Output the [X, Y] coordinate of the center of the cell containing the given text.  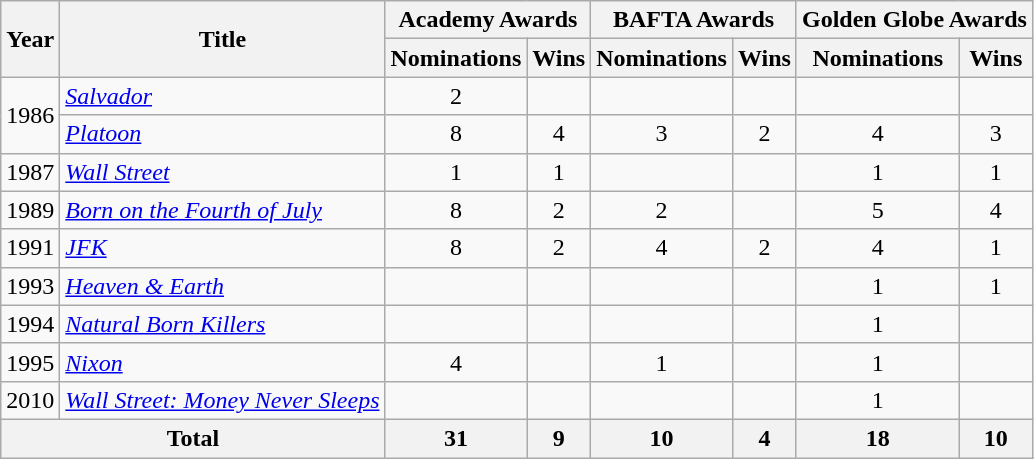
Academy Awards [488, 20]
Platoon [222, 134]
1995 [30, 362]
2010 [30, 400]
1993 [30, 286]
Wall Street: Money Never Sleeps [222, 400]
9 [559, 438]
18 [878, 438]
1994 [30, 324]
1986 [30, 115]
Nixon [222, 362]
Title [222, 39]
1987 [30, 172]
1989 [30, 210]
Total [193, 438]
Salvador [222, 96]
Born on the Fourth of July [222, 210]
Year [30, 39]
BAFTA Awards [694, 20]
31 [456, 438]
Wall Street [222, 172]
Natural Born Killers [222, 324]
Golden Globe Awards [914, 20]
1991 [30, 248]
Heaven & Earth [222, 286]
5 [878, 210]
JFK [222, 248]
